Return the (X, Y) coordinate for the center point of the cell that contains the specified text.  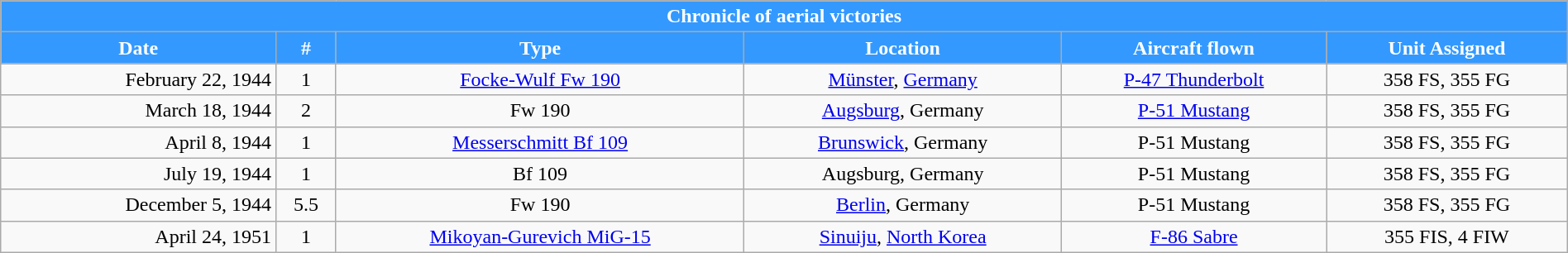
F-86 Sabre (1193, 236)
April 24, 1951 (139, 236)
April 8, 1944 (139, 142)
July 19, 1944 (139, 174)
Berlin, Germany (903, 205)
Messerschmitt Bf 109 (540, 142)
February 22, 1944 (139, 79)
# (306, 48)
December 5, 1944 (139, 205)
Sinuiju, North Korea (903, 236)
Münster, Germany (903, 79)
Location (903, 48)
Chronicle of aerial victories (784, 17)
Bf 109 (540, 174)
Date (139, 48)
March 18, 1944 (139, 111)
P-47 Thunderbolt (1193, 79)
Mikoyan-Gurevich MiG-15 (540, 236)
Type (540, 48)
Aircraft flown (1193, 48)
5.5 (306, 205)
2 (306, 111)
355 FIS, 4 FIW (1447, 236)
Unit Assigned (1447, 48)
Brunswick, Germany (903, 142)
Focke-Wulf Fw 190 (540, 79)
